Identify which cell holds the provided text, then report its [X, Y] central coordinate. 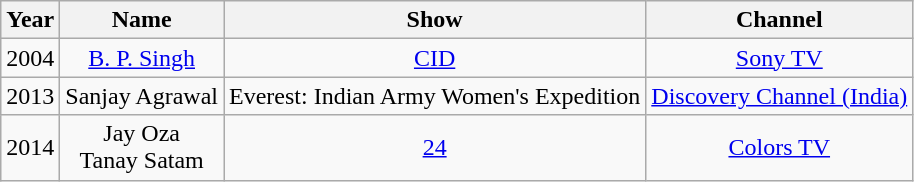
Year [30, 20]
24 [435, 148]
Discovery Channel (India) [780, 96]
CID [435, 58]
2014 [30, 148]
Sony TV [780, 58]
Everest: Indian Army Women's Expedition [435, 96]
Jay Oza Tanay Satam [142, 148]
B. P. Singh [142, 58]
Channel [780, 20]
2004 [30, 58]
2013 [30, 96]
Show [435, 20]
Sanjay Agrawal [142, 96]
Colors TV [780, 148]
Name [142, 20]
